For the text-containing cell, return its midpoint in (x, y) coordinate format. 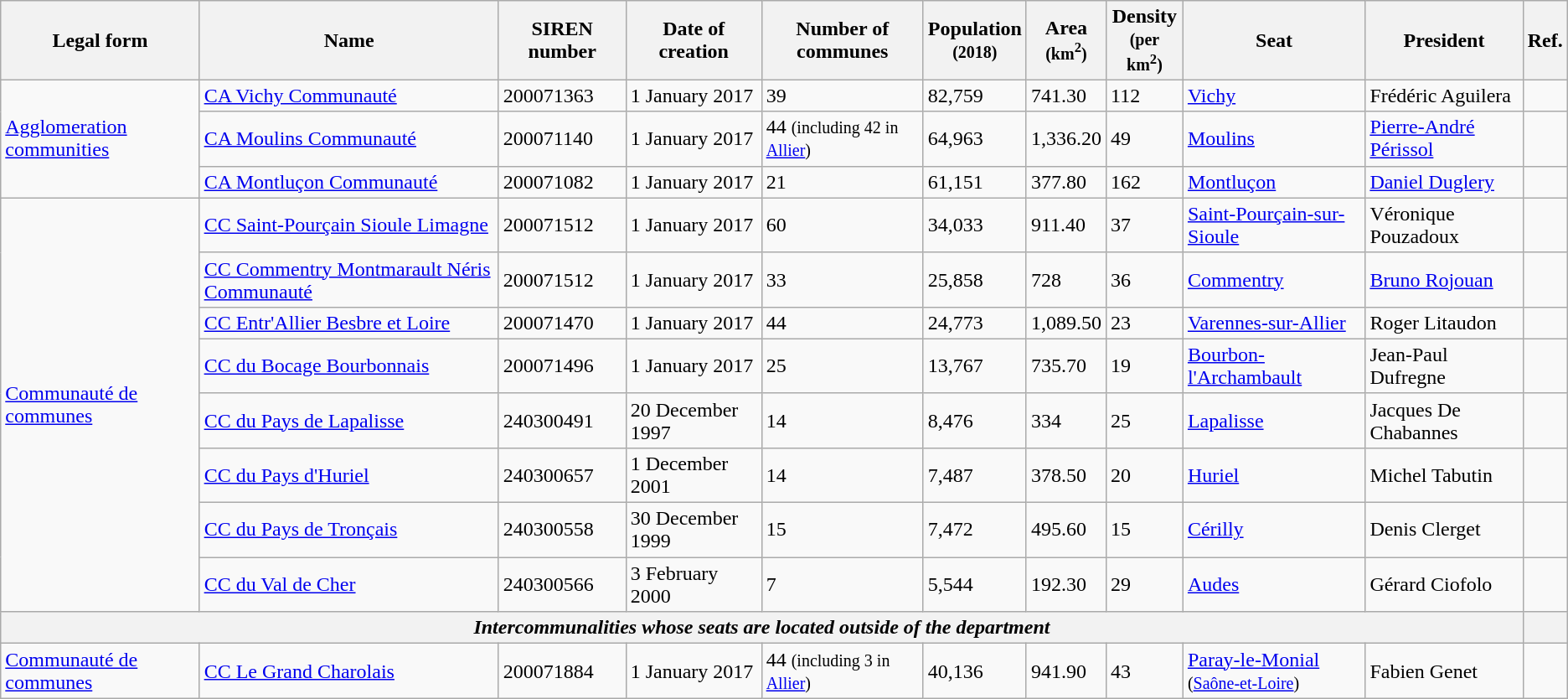
CC du Pays de Tronçais (348, 530)
Frédéric Aguilera (1444, 96)
29 (1144, 585)
334 (1065, 421)
CA Montluçon Communauté (348, 182)
19 (1144, 365)
Population(2018) (975, 40)
36 (1144, 280)
CA Vichy Communauté (348, 96)
SIREN number (562, 40)
Roger Litaudon (1444, 323)
Daniel Duglery (1444, 182)
21 (843, 182)
200071496 (562, 365)
1 December 2001 (694, 474)
Seat (1273, 40)
8,476 (975, 421)
112 (1144, 96)
Cérilly (1273, 530)
37 (1144, 225)
Denis Clerget (1444, 530)
240300558 (562, 530)
495.60 (1065, 530)
39 (843, 96)
377.80 (1065, 182)
Ref. (1545, 40)
240300491 (562, 421)
33 (843, 280)
25,858 (975, 280)
CC Saint-Pourçain Sioule Limagne (348, 225)
200071082 (562, 182)
Legal form (101, 40)
82,759 (975, 96)
13,767 (975, 365)
Audes (1273, 585)
728 (1065, 280)
Jacques De Chabannes (1444, 421)
44 (843, 323)
Paray-le-Monial(Saône-et-Loire) (1273, 671)
64,963 (975, 139)
Gérard Ciofolo (1444, 585)
735.70 (1065, 365)
200071140 (562, 139)
20 December 1997 (694, 421)
CA Moulins Communauté (348, 139)
Area(km2) (1065, 40)
30 December 1999 (694, 530)
Moulins (1273, 139)
7,472 (975, 530)
3 February 2000 (694, 585)
941.90 (1065, 671)
Bruno Rojouan (1444, 280)
CC du Bocage Bourbonnais (348, 365)
7 (843, 585)
240300657 (562, 474)
61,151 (975, 182)
44 (including 42 in Allier) (843, 139)
200071363 (562, 96)
192.30 (1065, 585)
378.50 (1065, 474)
CC du Pays d'Huriel (348, 474)
Bourbon-l'Archambault (1273, 365)
Lapalisse (1273, 421)
Jean-Paul Dufregne (1444, 365)
CC Entr'Allier Besbre et Loire (348, 323)
President (1444, 40)
1,336.20 (1065, 139)
200071884 (562, 671)
Véronique Pouzadoux (1444, 225)
Date of creation (694, 40)
Huriel (1273, 474)
CC Commentry Montmarault Néris Communauté (348, 280)
24,773 (975, 323)
49 (1144, 139)
Fabien Genet (1444, 671)
200071470 (562, 323)
Vichy (1273, 96)
20 (1144, 474)
162 (1144, 182)
CC Le Grand Charolais (348, 671)
Saint-Pourçain-sur-Sioule (1273, 225)
CC du Pays de Lapalisse (348, 421)
34,033 (975, 225)
Agglomeration communities (101, 139)
43 (1144, 671)
Varennes-sur-Allier (1273, 323)
Number of communes (843, 40)
240300566 (562, 585)
Intercommunalities whose seats are located outside of the department (762, 628)
40,136 (975, 671)
Montluçon (1273, 182)
Commentry (1273, 280)
741.30 (1065, 96)
1,089.50 (1065, 323)
7,487 (975, 474)
CC du Val de Cher (348, 585)
Name (348, 40)
Pierre-André Périssol (1444, 139)
Michel Tabutin (1444, 474)
60 (843, 225)
23 (1144, 323)
Density(per km2) (1144, 40)
44 (including 3 in Allier) (843, 671)
5,544 (975, 585)
911.40 (1065, 225)
